Provide the (X, Y) coordinate of the cell's center where the given text is located.  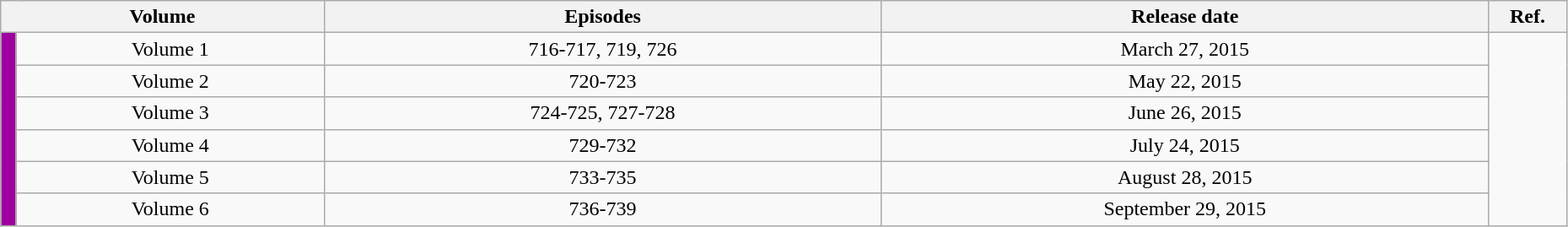
Volume 1 (170, 49)
733-735 (602, 177)
June 26, 2015 (1185, 113)
Volume 5 (170, 177)
July 24, 2015 (1185, 145)
Release date (1185, 17)
September 29, 2015 (1185, 209)
Episodes (602, 17)
716-717, 719, 726 (602, 49)
729-732 (602, 145)
Volume 4 (170, 145)
Volume (162, 17)
March 27, 2015 (1185, 49)
736-739 (602, 209)
720-723 (602, 81)
724-725, 727-728 (602, 113)
Volume 6 (170, 209)
Volume 3 (170, 113)
August 28, 2015 (1185, 177)
May 22, 2015 (1185, 81)
Ref. (1528, 17)
Volume 2 (170, 81)
